Provide the (x, y) coordinate of the cell's center where the given text is located.  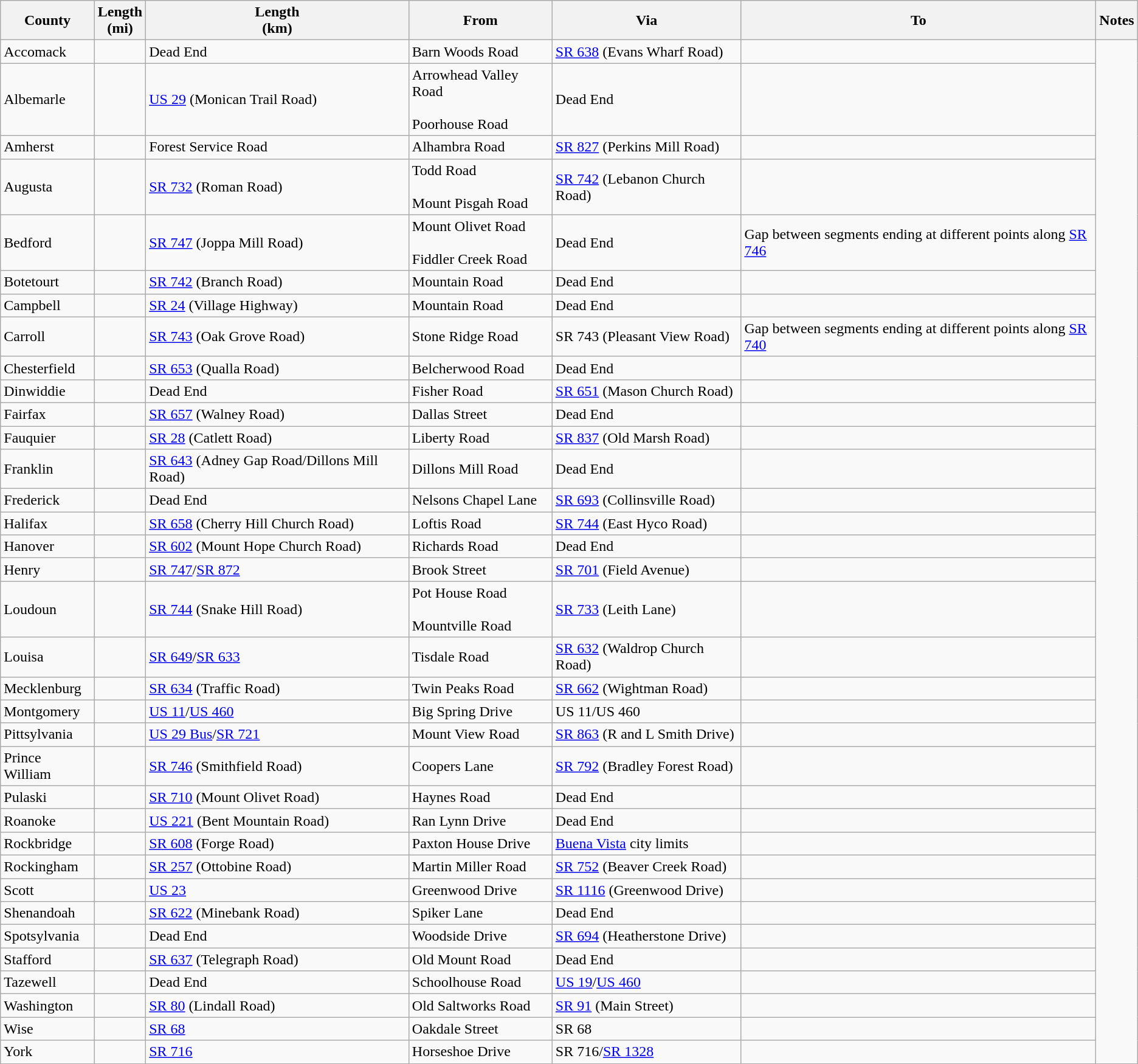
SR 24 (Village Highway) (277, 305)
Alhambra Road (480, 147)
SR 747/SR 872 (277, 570)
Forest Service Road (277, 147)
SR 634 (Traffic Road) (277, 688)
Fauquier (47, 437)
Loudoun (47, 609)
Bedford (47, 243)
SR 91 (Main Street) (647, 1006)
Greenwood Drive (480, 890)
Nelsons Chapel Lane (480, 500)
Montgomery (47, 711)
Henry (47, 570)
Liberty Road (480, 437)
Old Saltworks Road (480, 1006)
SR 716/SR 1328 (647, 1052)
SR 693 (Collinsville Road) (647, 500)
Franklin (47, 469)
Campbell (47, 305)
Via (647, 21)
Albemarle (47, 100)
Washington (47, 1006)
US 29 Bus/SR 721 (277, 734)
SR 80 (Lindall Road) (277, 1006)
SR 744 (East Hyco Road) (647, 523)
Fisher Road (480, 391)
Horseshoe Drive (480, 1052)
Brook Street (480, 570)
SR 637 (Telegraph Road) (277, 959)
Length(mi) (120, 21)
Dillons Mill Road (480, 469)
Paxton House Drive (480, 843)
Notes (1117, 21)
SR 742 (Branch Road) (277, 282)
Accomack (47, 52)
Dinwiddie (47, 391)
SR 649/SR 633 (277, 657)
Arrowhead Valley RoadPoorhouse Road (480, 100)
Shenandoah (47, 913)
Tazewell (47, 983)
SR 792 (Bradley Forest Road) (647, 766)
Spotsylvania (47, 936)
SR 752 (Beaver Creek Road) (647, 866)
Pulaski (47, 797)
Todd RoadMount Pisgah Road (480, 187)
SR 732 (Roman Road) (277, 187)
Twin Peaks Road (480, 688)
Mount Olivet RoadFiddler Creek Road (480, 243)
Gap between segments ending at different points along SR 740 (919, 337)
SR 602 (Mount Hope Church Road) (277, 547)
Martin Miller Road (480, 866)
Louisa (47, 657)
Hanover (47, 547)
Pot House RoadMountville Road (480, 609)
SR 608 (Forge Road) (277, 843)
Old Mount Road (480, 959)
SR 632 (Waldrop Church Road) (647, 657)
York (47, 1052)
Botetourt (47, 282)
Wise (47, 1029)
Mecklenburg (47, 688)
US 29 (Monican Trail Road) (277, 100)
US 221 (Bent Mountain Road) (277, 820)
Woodside Drive (480, 936)
SR 622 (Minebank Road) (277, 913)
Halifax (47, 523)
Ran Lynn Drive (480, 820)
Chesterfield (47, 368)
Augusta (47, 187)
Schoolhouse Road (480, 983)
SR 710 (Mount Olivet Road) (277, 797)
SR 827 (Perkins Mill Road) (647, 147)
Coopers Lane (480, 766)
SR 643 (Adney Gap Road/Dillons Mill Road) (277, 469)
SR 747 (Joppa Mill Road) (277, 243)
Roanoke (47, 820)
Prince William (47, 766)
Frederick (47, 500)
Amherst (47, 147)
Spiker Lane (480, 913)
Rockingham (47, 866)
Tisdale Road (480, 657)
Gap between segments ending at different points along SR 746 (919, 243)
SR 657 (Walney Road) (277, 414)
US 23 (277, 890)
Richards Road (480, 547)
Mount View Road (480, 734)
To (919, 21)
SR 743 (Oak Grove Road) (277, 337)
Rockbridge (47, 843)
SR 28 (Catlett Road) (277, 437)
Belcherwood Road (480, 368)
County (47, 21)
SR 694 (Heatherstone Drive) (647, 936)
SR 257 (Ottobine Road) (277, 866)
SR 651 (Mason Church Road) (647, 391)
SR 716 (277, 1052)
Oakdale Street (480, 1029)
SR 746 (Smithfield Road) (277, 766)
US 19/US 460 (647, 983)
Carroll (47, 337)
SR 863 (R and L Smith Drive) (647, 734)
Buena Vista city limits (647, 843)
Stone Ridge Road (480, 337)
Fairfax (47, 414)
SR 743 (Pleasant View Road) (647, 337)
Barn Woods Road (480, 52)
Dallas Street (480, 414)
From (480, 21)
Length(km) (277, 21)
Scott (47, 890)
SR 662 (Wightman Road) (647, 688)
SR 653 (Qualla Road) (277, 368)
SR 1116 (Greenwood Drive) (647, 890)
Stafford (47, 959)
Pittsylvania (47, 734)
SR 701 (Field Avenue) (647, 570)
SR 837 (Old Marsh Road) (647, 437)
SR 658 (Cherry Hill Church Road) (277, 523)
Big Spring Drive (480, 711)
Haynes Road (480, 797)
SR 733 (Leith Lane) (647, 609)
SR 638 (Evans Wharf Road) (647, 52)
SR 742 (Lebanon Church Road) (647, 187)
Loftis Road (480, 523)
SR 744 (Snake Hill Road) (277, 609)
